Provide the (x, y) coordinate of the cell's center where the given text is located.  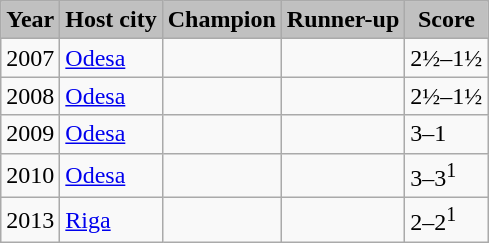
3–1 (446, 134)
2007 (30, 58)
Score (446, 20)
2009 (30, 134)
2–21 (446, 220)
3–31 (446, 176)
Host city (111, 20)
Riga (111, 220)
Champion (222, 20)
2008 (30, 96)
Year (30, 20)
2013 (30, 220)
2010 (30, 176)
Runner-up (343, 20)
